Determine the [X, Y] coordinate at the center of the cell enclosing the given text.  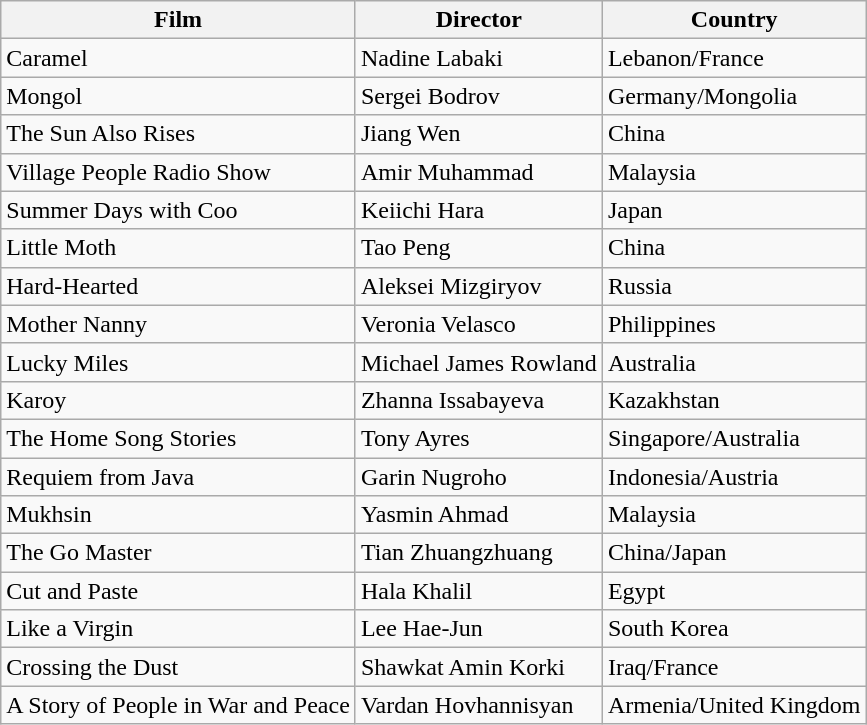
Tao Peng [478, 248]
The Sun Also Rises [178, 134]
Mother Nanny [178, 324]
Summer Days with Coo [178, 210]
Keiichi Hara [478, 210]
Karoy [178, 400]
Crossing the Dust [178, 667]
Sergei Bodrov [478, 96]
Hala Khalil [478, 591]
Tian Zhuangzhuang [478, 553]
Australia [734, 362]
Garin Nugroho [478, 477]
Vardan Hovhannisyan [478, 705]
The Go Master [178, 553]
Mongol [178, 96]
Lebanon/France [734, 58]
Aleksei Mizgiryov [478, 286]
Amir Muhammad [478, 172]
Tony Ayres [478, 438]
The Home Song Stories [178, 438]
Country [734, 20]
Lee Hae-Jun [478, 629]
Russia [734, 286]
Requiem from Java [178, 477]
South Korea [734, 629]
China/Japan [734, 553]
Zhanna Issabayeva [478, 400]
Egypt [734, 591]
Little Moth [178, 248]
Michael James Rowland [478, 362]
Kazakhstan [734, 400]
Germany/Mongolia [734, 96]
Indonesia/Austria [734, 477]
Cut and Paste [178, 591]
Philippines [734, 324]
Yasmin Ahmad [478, 515]
Mukhsin [178, 515]
Lucky Miles [178, 362]
Armenia/United Kingdom [734, 705]
Iraq/France [734, 667]
Caramel [178, 58]
Village People Radio Show [178, 172]
Hard-Hearted [178, 286]
Jiang Wen [478, 134]
Singapore/Australia [734, 438]
Japan [734, 210]
Shawkat Amin Korki [478, 667]
Film [178, 20]
Veronia Velasco [478, 324]
Nadine Labaki [478, 58]
Like a Virgin [178, 629]
Director [478, 20]
A Story of People in War and Peace [178, 705]
